Detect which cell encompasses the target text, then output its [x, y] center coordinate. 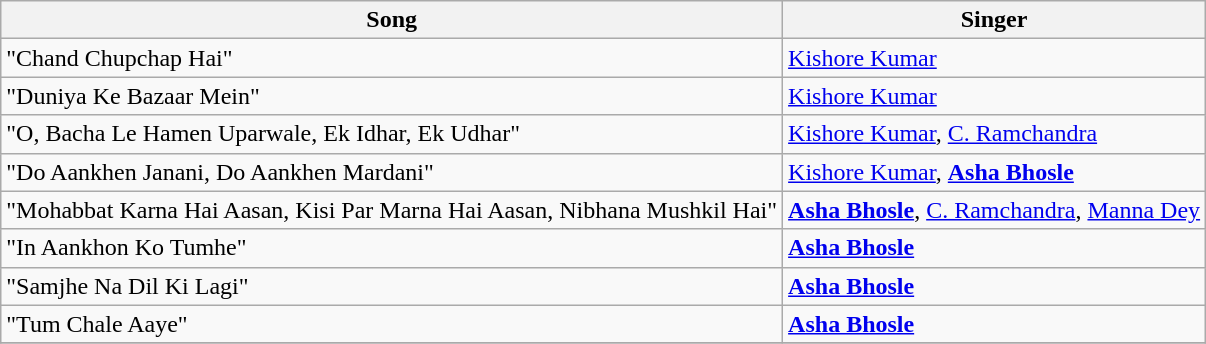
Kishore Kumar, C. Ramchandra [994, 134]
Kishore Kumar, Asha Bhosle [994, 172]
"In Aankhon Ko Tumhe" [392, 248]
"Duniya Ke Bazaar Mein" [392, 96]
"O, Bacha Le Hamen Uparwale, Ek Idhar, Ek Udhar" [392, 134]
"Samjhe Na Dil Ki Lagi" [392, 286]
Song [392, 20]
Singer [994, 20]
"Tum Chale Aaye" [392, 324]
"Do Aankhen Janani, Do Aankhen Mardani" [392, 172]
"Mohabbat Karna Hai Aasan, Kisi Par Marna Hai Aasan, Nibhana Mushkil Hai" [392, 210]
Asha Bhosle, C. Ramchandra, Manna Dey [994, 210]
"Chand Chupchap Hai" [392, 58]
